Find where the given text appears and provide that cell's center as (X, Y) coordinate. 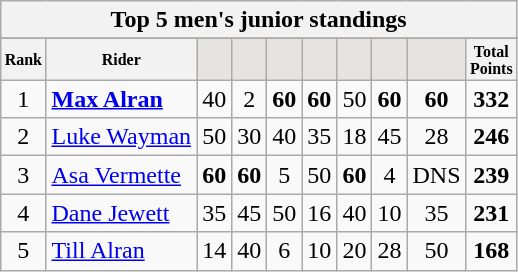
Rider (122, 60)
3 (24, 175)
18 (354, 137)
Rank (24, 60)
Luke Wayman (122, 137)
Max Alran (122, 99)
239 (492, 175)
Till Alran (122, 251)
Asa Vermette (122, 175)
14 (214, 251)
1 (24, 99)
332 (492, 99)
168 (492, 251)
231 (492, 213)
DNS (436, 175)
246 (492, 137)
6 (284, 251)
TotalPoints (492, 60)
16 (320, 213)
Top 5 men's junior standings (259, 20)
Dane Jewett (122, 213)
20 (354, 251)
30 (250, 137)
